From the cell containing the given text, extract its center point as [x, y] coordinate. 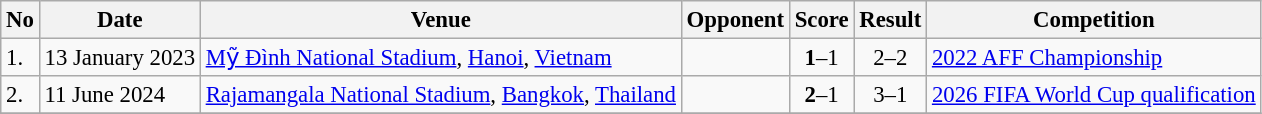
Result [890, 20]
2–2 [890, 58]
11 June 2024 [120, 95]
Score [822, 20]
Mỹ Đình National Stadium, Hanoi, Vietnam [440, 58]
3–1 [890, 95]
Opponent [735, 20]
1. [20, 58]
2–1 [822, 95]
2. [20, 95]
13 January 2023 [120, 58]
Date [120, 20]
2026 FIFA World Cup qualification [1094, 95]
No [20, 20]
Competition [1094, 20]
Rajamangala National Stadium, Bangkok, Thailand [440, 95]
1–1 [822, 58]
Venue [440, 20]
2022 AFF Championship [1094, 58]
